Capture the cell that displays the provided text and extract its [x, y] central coordinate. 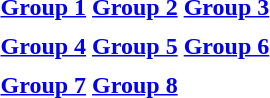
Group 5 [136, 46]
